Output the (x, y) coordinate of the center of the cell containing the given text.  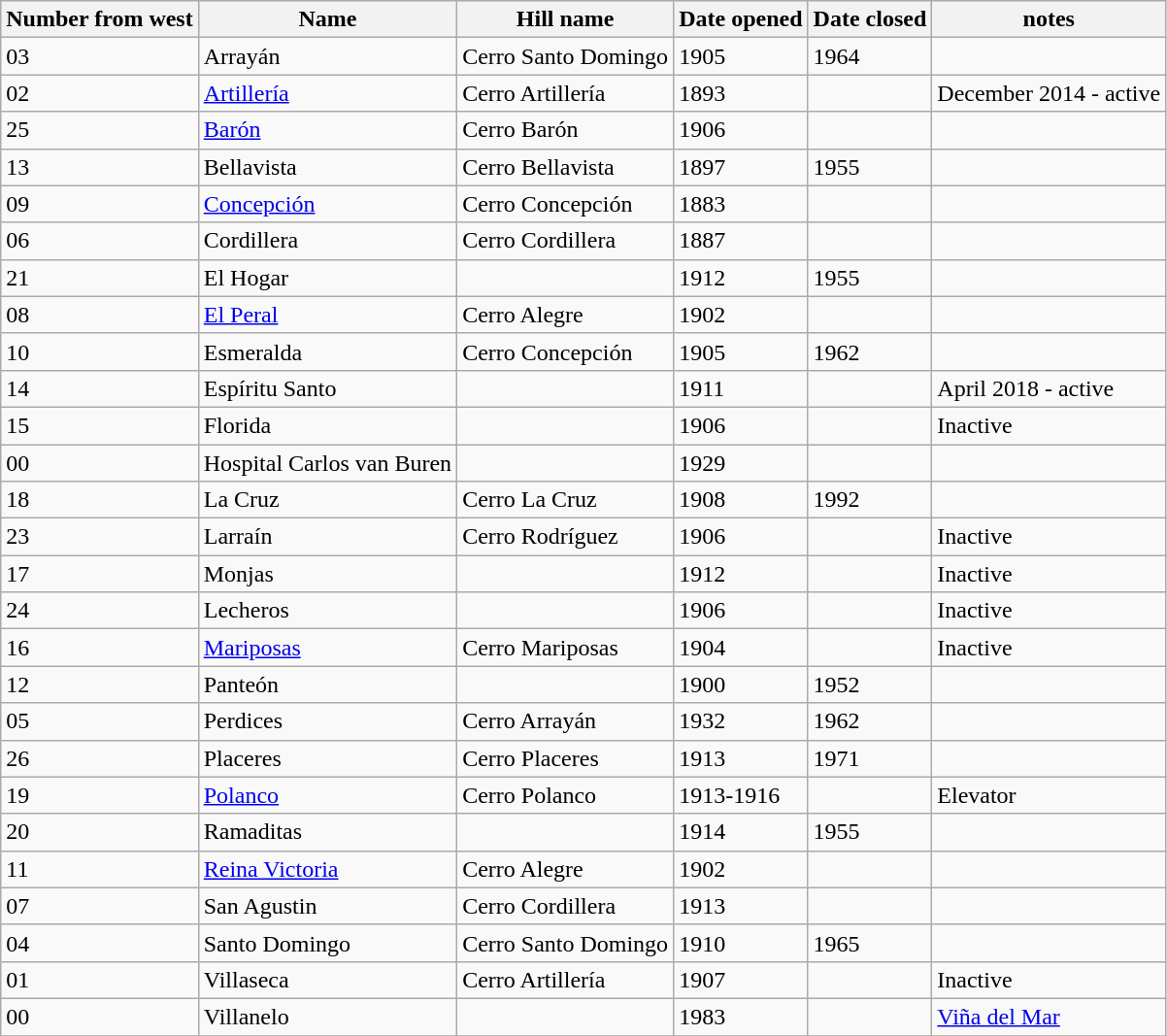
02 (99, 93)
Santo Domingo (327, 943)
1992 (870, 500)
Cerro Placeres (565, 758)
05 (99, 721)
16 (99, 648)
1971 (870, 758)
11 (99, 869)
Artillería (327, 93)
Placeres (327, 758)
1911 (741, 388)
23 (99, 537)
Perdices (327, 721)
Ramaditas (327, 832)
Larraín (327, 537)
1965 (870, 943)
Reina Victoria (327, 869)
Panteón (327, 685)
1897 (741, 167)
El Hogar (327, 278)
El Peral (327, 315)
Elevator (1049, 795)
Villanelo (327, 1017)
Date opened (741, 19)
Arrayán (327, 56)
Cerro Mariposas (565, 648)
San Agustin (327, 906)
01 (99, 980)
1929 (741, 463)
08 (99, 315)
Bellavista (327, 167)
Number from west (99, 19)
25 (99, 130)
Concepción (327, 204)
Barón (327, 130)
December 2014 - active (1049, 93)
10 (99, 351)
12 (99, 685)
notes (1049, 19)
Cerro Barón (565, 130)
06 (99, 241)
1910 (741, 943)
1883 (741, 204)
Viña del Mar (1049, 1017)
1932 (741, 721)
Villaseca (327, 980)
21 (99, 278)
Esmeralda (327, 351)
Mariposas (327, 648)
Espíritu Santo (327, 388)
19 (99, 795)
1914 (741, 832)
Monjas (327, 574)
04 (99, 943)
09 (99, 204)
1983 (741, 1017)
24 (99, 611)
1893 (741, 93)
Cerro Arrayán (565, 721)
Date closed (870, 19)
1913-1916 (741, 795)
Cerro La Cruz (565, 500)
Hill name (565, 19)
1908 (741, 500)
15 (99, 425)
Cordillera (327, 241)
18 (99, 500)
1952 (870, 685)
1964 (870, 56)
1907 (741, 980)
La Cruz (327, 500)
Hospital Carlos van Buren (327, 463)
April 2018 - active (1049, 388)
1904 (741, 648)
Cerro Polanco (565, 795)
07 (99, 906)
Polanco (327, 795)
14 (99, 388)
Name (327, 19)
03 (99, 56)
Lecheros (327, 611)
26 (99, 758)
Cerro Rodríguez (565, 537)
Florida (327, 425)
1887 (741, 241)
Cerro Bellavista (565, 167)
1900 (741, 685)
13 (99, 167)
17 (99, 574)
20 (99, 832)
